Return (x, y) of the center of cell containing provided text 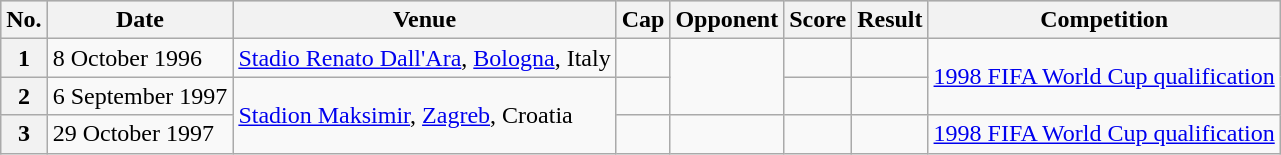
29 October 1997 (140, 134)
Opponent (727, 20)
Stadion Maksimir, Zagreb, Croatia (424, 115)
No. (24, 20)
2 (24, 96)
Stadio Renato Dall'Ara, Bologna, Italy (424, 58)
3 (24, 134)
6 September 1997 (140, 96)
Cap (643, 20)
Date (140, 20)
1 (24, 58)
8 October 1996 (140, 58)
Venue (424, 20)
Competition (1104, 20)
Score (818, 20)
Result (890, 20)
